Provide the [X, Y] coordinate of the cell's center where the given text is located.  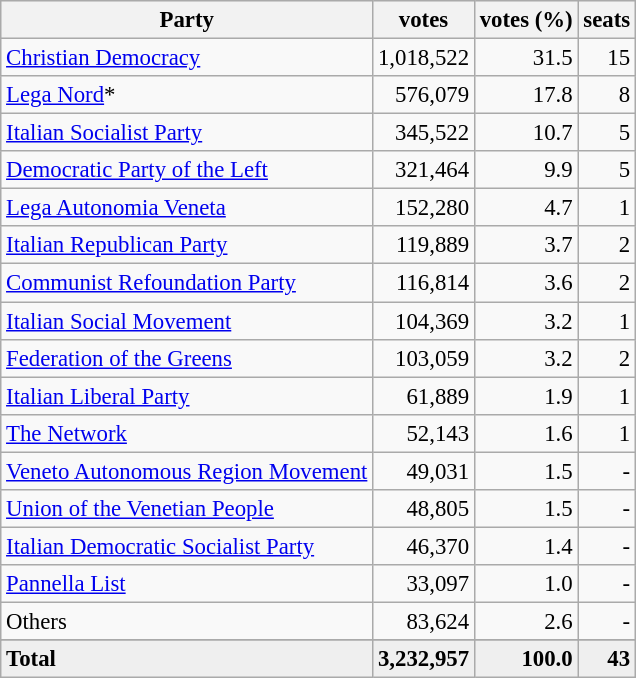
Italian Democratic Socialist Party [187, 546]
votes [424, 20]
Others [187, 621]
46,370 [424, 546]
152,280 [424, 208]
Italian Socialist Party [187, 133]
Italian Social Movement [187, 321]
Lega Autonomia Veneta [187, 208]
8 [606, 95]
61,889 [424, 396]
Lega Nord* [187, 95]
3,232,957 [424, 659]
9.9 [526, 170]
seats [606, 20]
3.7 [526, 245]
52,143 [424, 433]
345,522 [424, 133]
31.5 [526, 58]
321,464 [424, 170]
Italian Republican Party [187, 245]
1.4 [526, 546]
48,805 [424, 509]
Italian Liberal Party [187, 396]
1.0 [526, 584]
43 [606, 659]
Federation of the Greens [187, 358]
10.7 [526, 133]
1.6 [526, 433]
Party [187, 20]
83,624 [424, 621]
1,018,522 [424, 58]
103,059 [424, 358]
33,097 [424, 584]
Veneto Autonomous Region Movement [187, 471]
49,031 [424, 471]
2.6 [526, 621]
Total [187, 659]
1.9 [526, 396]
116,814 [424, 283]
Christian Democracy [187, 58]
votes (%) [526, 20]
Democratic Party of the Left [187, 170]
The Network [187, 433]
100.0 [526, 659]
576,079 [424, 95]
104,369 [424, 321]
Union of the Venetian People [187, 509]
Pannella List [187, 584]
119,889 [424, 245]
3.6 [526, 283]
4.7 [526, 208]
Communist Refoundation Party [187, 283]
15 [606, 58]
17.8 [526, 95]
